Pinpoint the cell where the given text exists, returning its (X, Y) midpoint coordinate. 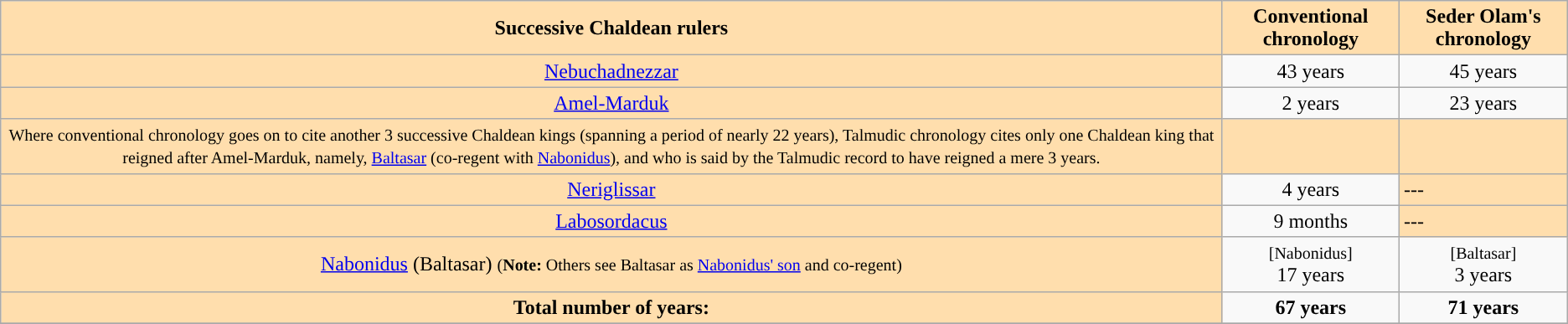
71 years (1484, 307)
45 years (1484, 71)
[Baltasar]3 years (1484, 265)
Successive Chaldean rulers (611, 28)
Seder Olam's chronology (1484, 28)
Neriglissar (611, 189)
Conventional chronology (1311, 28)
[Nabonidus]17 years (1311, 265)
43 years (1311, 71)
2 years (1311, 103)
4 years (1311, 189)
23 years (1484, 103)
Amel-Marduk (611, 103)
Labosordacus (611, 221)
9 months (1311, 221)
Nabonidus (Baltasar) (Note: Others see Baltasar as Nabonidus' son and co-regent) (611, 265)
67 years (1311, 307)
Total number of years: (611, 307)
Nebuchadnezzar (611, 71)
